Return the (X, Y) coordinate for the center point of the cell that contains the specified text.  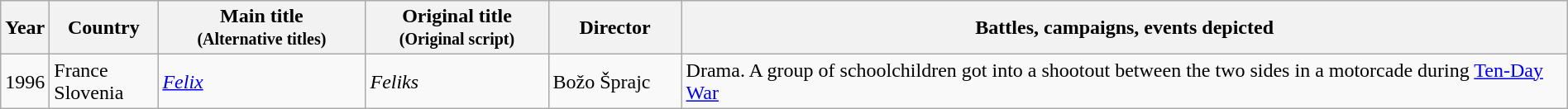
Battles, campaigns, events depicted (1125, 28)
Country (104, 28)
Božo Šprajc (615, 81)
Main title(Alternative titles) (261, 28)
Felix (261, 81)
Feliks (457, 81)
Drama. A group of schoolchildren got into a shootout between the two sides in a motorcade during Ten-Day War (1125, 81)
Year (25, 28)
Director (615, 28)
Original title(Original script) (457, 28)
1996 (25, 81)
FranceSlovenia (104, 81)
